Extract the (X, Y) coordinate from the center of the cell holding the provided text.  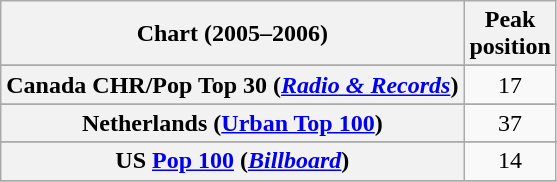
37 (510, 123)
Peakposition (510, 34)
Chart (2005–2006) (232, 34)
Canada CHR/Pop Top 30 (Radio & Records) (232, 85)
Netherlands (Urban Top 100) (232, 123)
US Pop 100 (Billboard) (232, 161)
17 (510, 85)
14 (510, 161)
